Provide the [X, Y] coordinate of the cell's center where the given text is located.  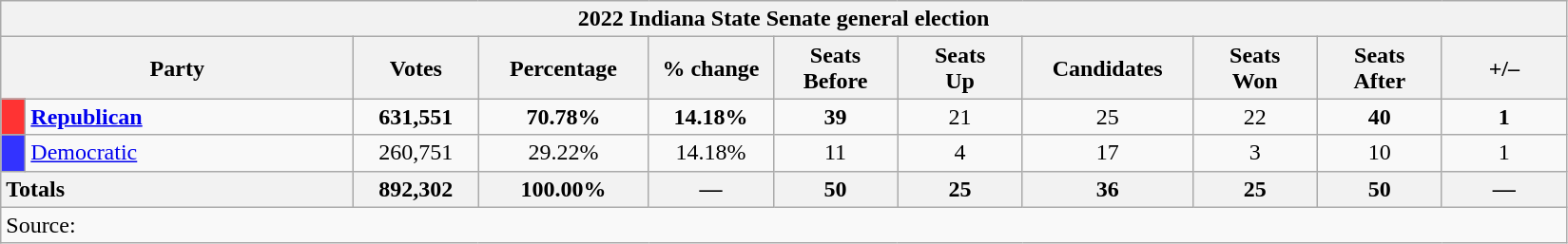
17 [1107, 153]
SeatsUp [960, 68]
100.00% [563, 189]
+/– [1504, 68]
SeatsBefore [835, 68]
Totals [177, 189]
3 [1255, 153]
SeatsAfter [1379, 68]
70.78% [563, 117]
11 [835, 153]
Percentage [563, 68]
39 [835, 117]
Candidates [1107, 68]
260,751 [416, 153]
21 [960, 117]
40 [1379, 117]
Republican [190, 117]
Democratic [190, 153]
SeatsWon [1255, 68]
2022 Indiana State Senate general election [784, 19]
10 [1379, 153]
631,551 [416, 117]
4 [960, 153]
29.22% [563, 153]
Votes [416, 68]
36 [1107, 189]
Source: [784, 225]
22 [1255, 117]
Party [177, 68]
% change [711, 68]
892,302 [416, 189]
